Scan for the cell matching the given text and deliver its [X, Y] coordinate at center. 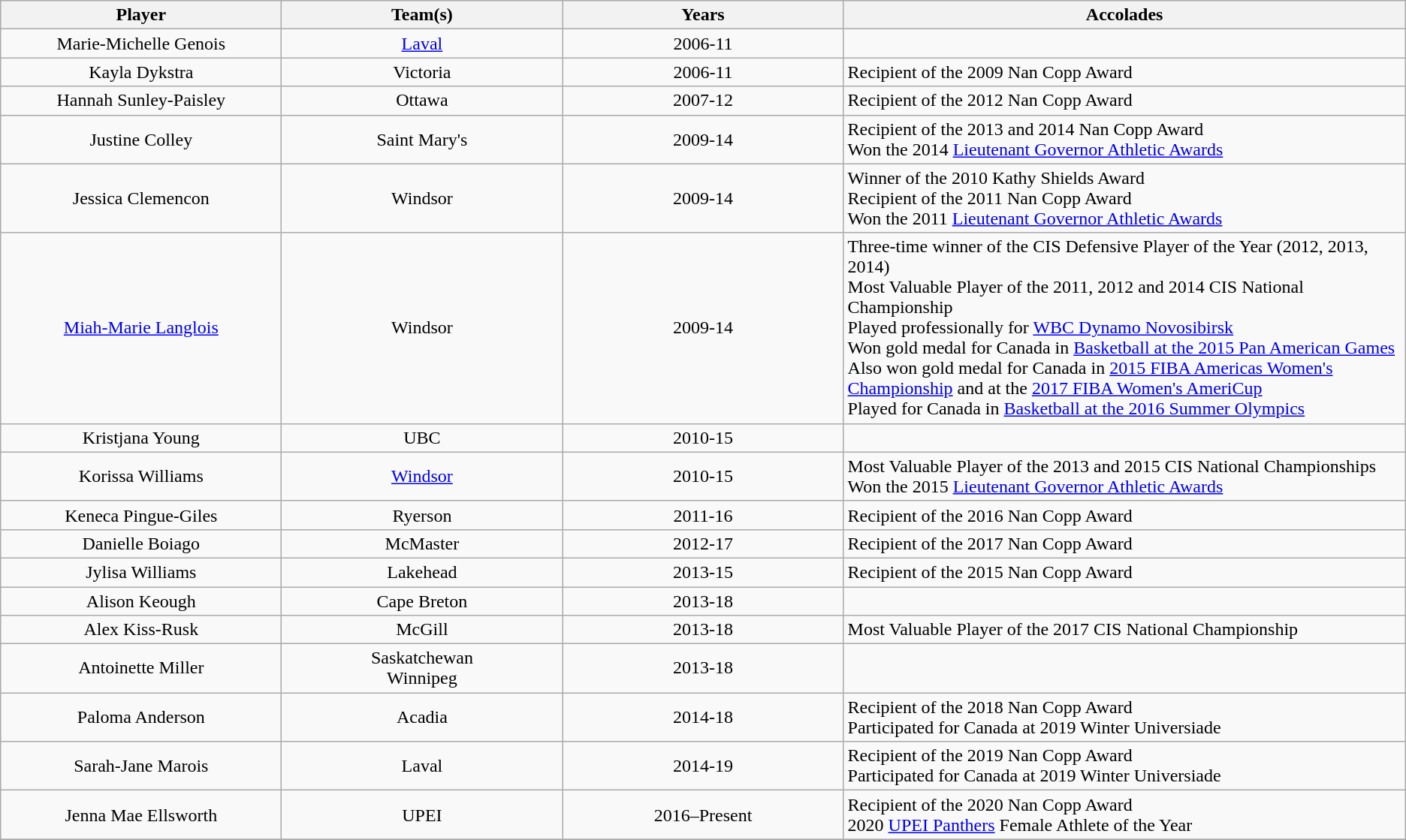
Kayla Dykstra [141, 72]
Recipient of the 2017 Nan Copp Award [1124, 543]
Ottawa [422, 101]
Keneca Pingue-Giles [141, 515]
Victoria [422, 72]
Cape Breton [422, 601]
2007-12 [703, 101]
SaskatchewanWinnipeg [422, 668]
Accolades [1124, 15]
Justine Colley [141, 140]
Most Valuable Player of the 2013 and 2015 CIS National ChampionshipsWon the 2015 Lieutenant Governor Athletic Awards [1124, 476]
2013-15 [703, 572]
2014-19 [703, 766]
Sarah-Jane Marois [141, 766]
Miah-Marie Langlois [141, 328]
Recipient of the 2019 Nan Copp Award Participated for Canada at 2019 Winter Universiade [1124, 766]
Acadia [422, 718]
2011-16 [703, 515]
UBC [422, 438]
Antoinette Miller [141, 668]
Winner of the 2010 Kathy Shields AwardRecipient of the 2011 Nan Copp AwardWon the 2011 Lieutenant Governor Athletic Awards [1124, 198]
Team(s) [422, 15]
Jylisa Williams [141, 572]
2014-18 [703, 718]
Recipient of the 2020 Nan Copp Award2020 UPEI Panthers Female Athlete of the Year [1124, 815]
Recipient of the 2016 Nan Copp Award [1124, 515]
2016–Present [703, 815]
Recipient of the 2009 Nan Copp Award [1124, 72]
Recipient of the 2018 Nan Copp Award Participated for Canada at 2019 Winter Universiade [1124, 718]
Jenna Mae Ellsworth [141, 815]
Alison Keough [141, 601]
Marie-Michelle Genois [141, 44]
Most Valuable Player of the 2017 CIS National Championship [1124, 630]
UPEI [422, 815]
Saint Mary's [422, 140]
Ryerson [422, 515]
McGill [422, 630]
Danielle Boiago [141, 543]
Paloma Anderson [141, 718]
Recipient of the 2013 and 2014 Nan Copp AwardWon the 2014 Lieutenant Governor Athletic Awards [1124, 140]
Recipient of the 2012 Nan Copp Award [1124, 101]
2012-17 [703, 543]
Years [703, 15]
Kristjana Young [141, 438]
Korissa Williams [141, 476]
Hannah Sunley-Paisley [141, 101]
Recipient of the 2015 Nan Copp Award [1124, 572]
Alex Kiss-Rusk [141, 630]
McMaster [422, 543]
Player [141, 15]
Lakehead [422, 572]
Jessica Clemencon [141, 198]
